Detect which cell encompasses the target text, then output its (X, Y) center coordinate. 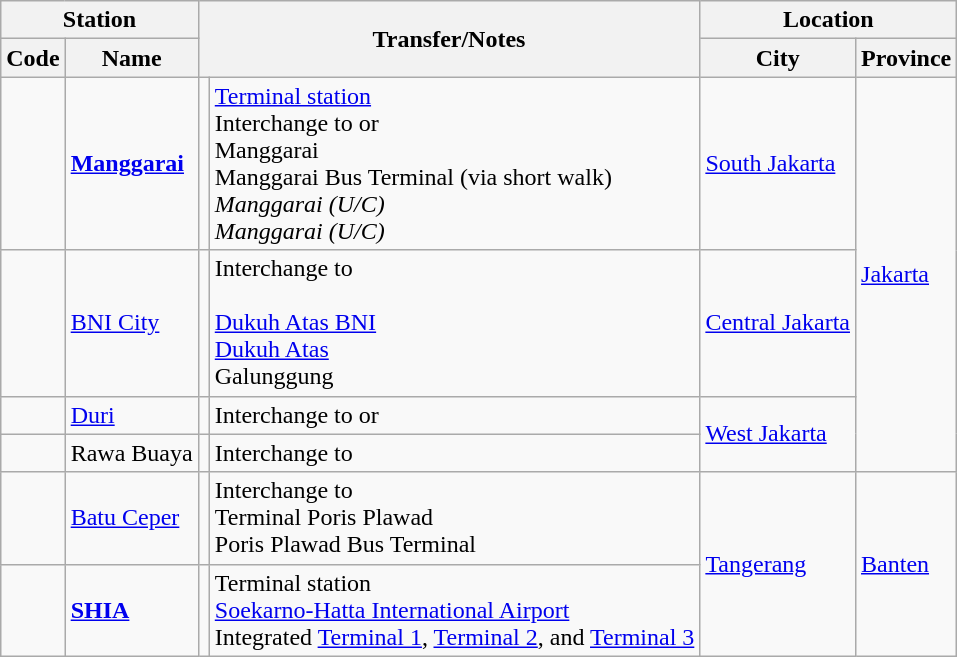
Interchange to Dukuh Atas BNI Dukuh Atas Galunggung (454, 323)
Terminal station Soekarno-Hatta International Airport Integrated Terminal 1, Terminal 2, and Terminal 3 (454, 610)
Manggarai (132, 164)
Terminal stationInterchange to or Manggarai Manggarai Bus Terminal (via short walk) Manggarai (U/C) Manggarai (U/C) (454, 164)
Rawa Buaya (132, 453)
Interchange to (454, 453)
Banten (906, 564)
SHIA (132, 610)
Batu Ceper (132, 518)
Station (100, 20)
Code (33, 58)
Tangerang (778, 564)
Province (906, 58)
Interchange to or (454, 415)
BNI City (132, 323)
City (778, 58)
West Jakarta (778, 434)
Name (132, 58)
Central Jakarta (778, 323)
Location (828, 20)
Duri (132, 415)
Interchange to Terminal Poris Plawad Poris Plawad Bus Terminal (454, 518)
South Jakarta (778, 164)
Transfer/Notes (449, 39)
Jakarta (906, 274)
